Scan for the cell matching the given text and deliver its (x, y) coordinate at center. 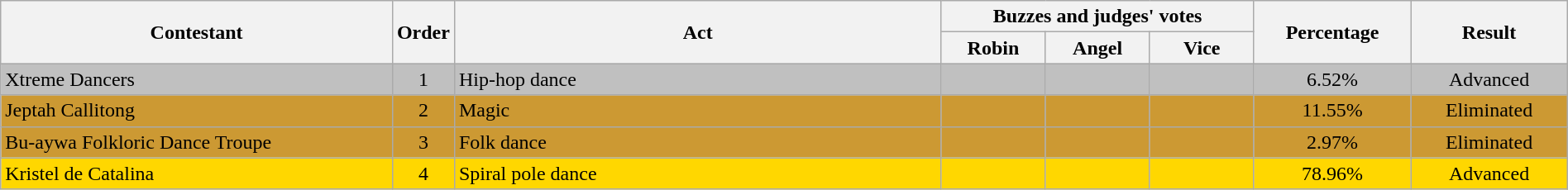
Magic (697, 111)
Vice (1202, 48)
6.52% (1331, 79)
Contestant (197, 32)
Kristel de Catalina (197, 173)
Result (1489, 32)
Xtreme Dancers (197, 79)
Bu-aywa Folkloric Dance Troupe (197, 142)
Hip-hop dance (697, 79)
Robin (993, 48)
78.96% (1331, 173)
Buzzes and judges' votes (1097, 17)
Spiral pole dance (697, 173)
3 (423, 142)
Angel (1097, 48)
Folk dance (697, 142)
Order (423, 32)
Percentage (1331, 32)
4 (423, 173)
2 (423, 111)
1 (423, 79)
11.55% (1331, 111)
2.97% (1331, 142)
Act (697, 32)
Jeptah Callitong (197, 111)
